Search for the cell housing the specified text and yield its [x, y] center coordinate. 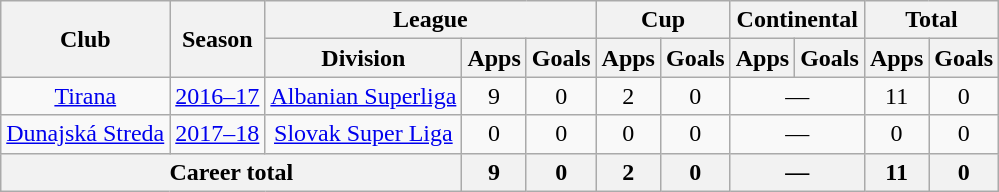
Total [931, 20]
Career total [232, 172]
Continental [797, 20]
2017–18 [218, 134]
Cup [663, 20]
2016–17 [218, 96]
Season [218, 39]
Tirana [86, 96]
Dunajská Streda [86, 134]
Albanian Superliga [364, 96]
League [430, 20]
Slovak Super Liga [364, 134]
Division [364, 58]
Club [86, 39]
